Determine the [x, y] coordinate at the center of the cell enclosing the given text.  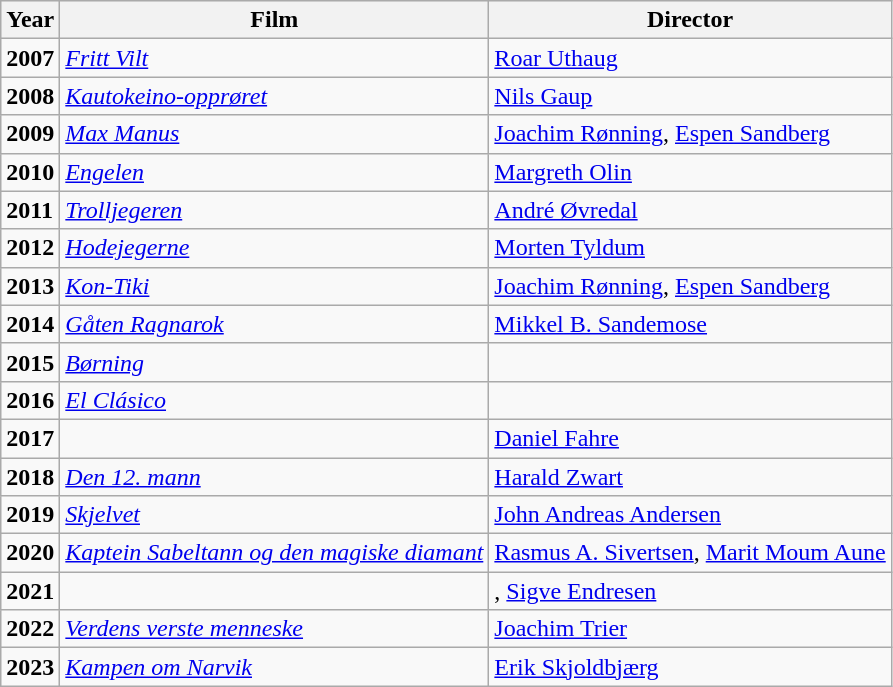
2012 [30, 248]
Kampen om Narvik [274, 667]
2015 [30, 362]
Engelen [274, 172]
Skjelvet [274, 515]
2010 [30, 172]
2017 [30, 438]
Roar Uthaug [690, 58]
2019 [30, 515]
2018 [30, 477]
Director [690, 20]
2007 [30, 58]
2022 [30, 629]
Nils Gaup [690, 96]
2014 [30, 324]
El Clásico [274, 400]
Year [30, 20]
Verdens verste menneske [274, 629]
Joachim Trier [690, 629]
Fritt Vilt [274, 58]
Max Manus [274, 134]
Kautokeino-opprøret [274, 96]
2021 [30, 591]
Mikkel B. Sandemose [690, 324]
Kon-Tiki [274, 286]
2008 [30, 96]
Morten Tyldum [690, 248]
Erik Skjoldbjærg [690, 667]
Kaptein Sabeltann og den magiske diamant [274, 553]
Film [274, 20]
Hodejegerne [274, 248]
2009 [30, 134]
André Øvredal [690, 210]
2023 [30, 667]
Gåten Ragnarok [274, 324]
2016 [30, 400]
Børning [274, 362]
Trolljegeren [274, 210]
John Andreas Andersen [690, 515]
2020 [30, 553]
Margreth Olin [690, 172]
Daniel Fahre [690, 438]
2011 [30, 210]
Den 12. mann [274, 477]
, Sigve Endresen [690, 591]
2013 [30, 286]
Rasmus A. Sivertsen, Marit Moum Aune [690, 553]
Harald Zwart [690, 477]
